Pinpoint the cell where the given text exists, returning its (x, y) midpoint coordinate. 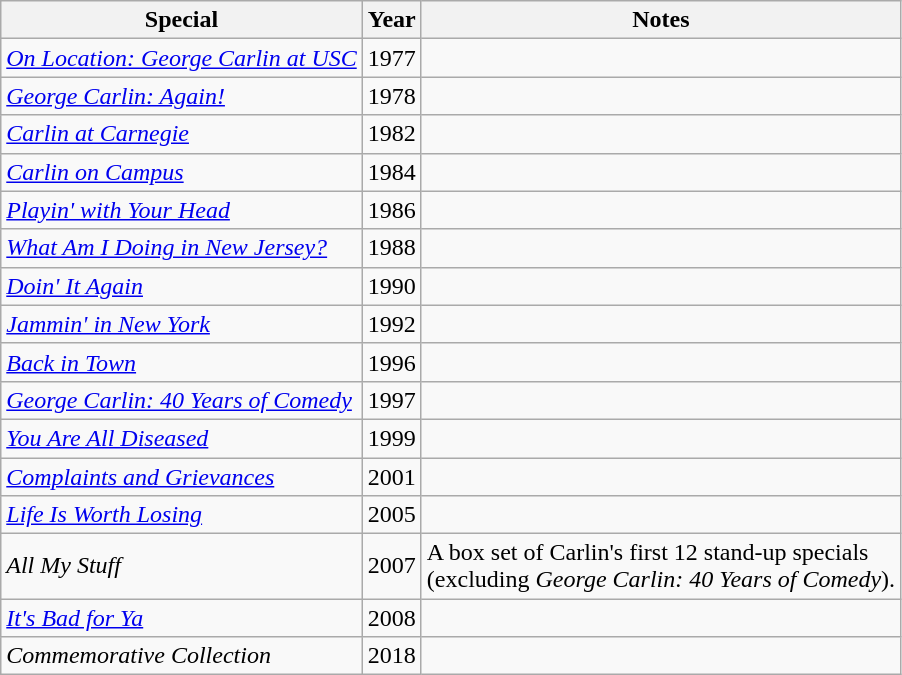
What Am I Doing in New Jersey? (182, 248)
A box set of Carlin's first 12 stand-up specials(excluding George Carlin: 40 Years of Comedy). (660, 566)
Notes (660, 20)
1986 (392, 210)
George Carlin: 40 Years of Comedy (182, 400)
Carlin on Campus (182, 172)
1988 (392, 248)
Life Is Worth Losing (182, 515)
On Location: George Carlin at USC (182, 58)
George Carlin: Again! (182, 96)
Doin' It Again (182, 286)
2018 (392, 656)
Playin' with Your Head (182, 210)
1977 (392, 58)
1982 (392, 134)
It's Bad for Ya (182, 618)
1990 (392, 286)
Year (392, 20)
Special (182, 20)
2001 (392, 477)
1978 (392, 96)
Commemorative Collection (182, 656)
1992 (392, 324)
Back in Town (182, 362)
2005 (392, 515)
Jammin' in New York (182, 324)
1984 (392, 172)
1999 (392, 438)
Carlin at Carnegie (182, 134)
1997 (392, 400)
1996 (392, 362)
You Are All Diseased (182, 438)
2008 (392, 618)
All My Stuff (182, 566)
2007 (392, 566)
Complaints and Grievances (182, 477)
